Detect which cell encompasses the target text, then output its [X, Y] center coordinate. 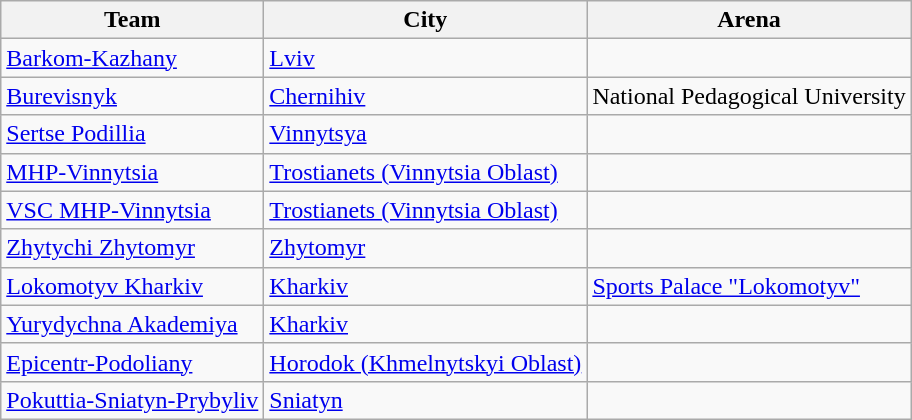
National Pedagogical University [749, 96]
Sports Palace "Lokomotyv" [749, 286]
Sniatyn [426, 400]
Sertse Podillia [132, 134]
Epicentr-Podoliany [132, 362]
Zhytomyr [426, 248]
Yurydychna Akademiya [132, 324]
Barkom-Kazhany [132, 58]
VSC MHP-Vinnytsia [132, 210]
City [426, 20]
Pokuttia-Sniatyn-Prybyliv [132, 400]
Vinnytsya [426, 134]
MHP-Vinnytsia [132, 172]
Chernihiv [426, 96]
Team [132, 20]
Zhytychi Zhytomyr [132, 248]
Arena [749, 20]
Burevisnyk [132, 96]
Lokomotyv Kharkiv [132, 286]
Lviv [426, 58]
Horodok (Khmelnytskyi Oblast) [426, 362]
